Search for the cell housing the specified text and yield its (X, Y) center coordinate. 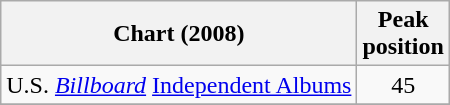
Peakposition (403, 34)
Chart (2008) (179, 34)
45 (403, 85)
U.S. Billboard Independent Albums (179, 85)
